Determine the (x, y) coordinate at the center of the cell enclosing the given text.  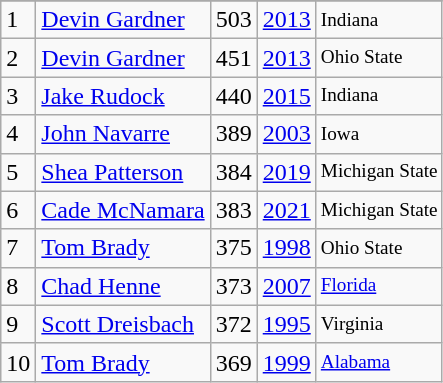
375 (234, 248)
Scott Dreisbach (123, 324)
5 (18, 172)
9 (18, 324)
389 (234, 134)
8 (18, 286)
503 (234, 20)
Virginia (379, 324)
10 (18, 362)
1995 (286, 324)
451 (234, 58)
440 (234, 96)
1999 (286, 362)
Iowa (379, 134)
4 (18, 134)
2021 (286, 210)
2003 (286, 134)
369 (234, 362)
Cade McNamara (123, 210)
Shea Patterson (123, 172)
384 (234, 172)
372 (234, 324)
Jake Rudock (123, 96)
373 (234, 286)
6 (18, 210)
John Navarre (123, 134)
1998 (286, 248)
2019 (286, 172)
2015 (286, 96)
2007 (286, 286)
1 (18, 20)
2 (18, 58)
383 (234, 210)
Chad Henne (123, 286)
3 (18, 96)
7 (18, 248)
Alabama (379, 362)
Florida (379, 286)
